Extract the (x, y) coordinate from the center of the cell holding the provided text.  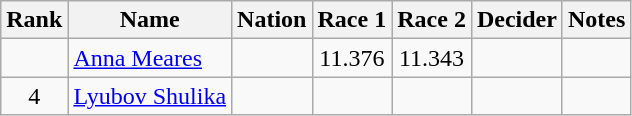
Anna Meares (150, 58)
Decider (516, 20)
Name (150, 20)
Nation (272, 20)
11.343 (432, 58)
Race 2 (432, 20)
Race 1 (352, 20)
Notes (596, 20)
4 (34, 96)
11.376 (352, 58)
Rank (34, 20)
Lyubov Shulika (150, 96)
